Output the (X, Y) coordinate of the center of the cell containing the given text.  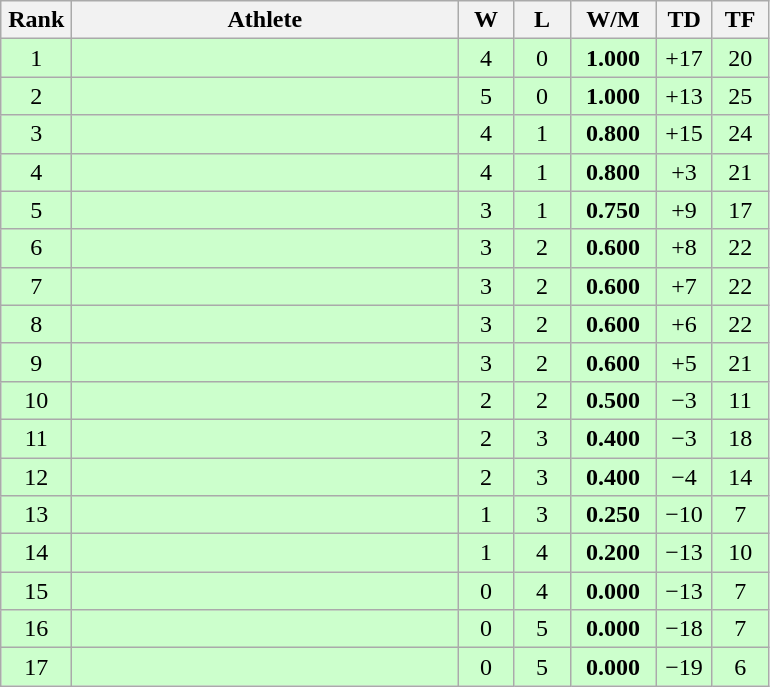
+5 (684, 362)
+3 (684, 172)
18 (740, 438)
0.250 (613, 515)
+9 (684, 210)
TF (740, 20)
+13 (684, 96)
Athlete (265, 20)
TD (684, 20)
+8 (684, 248)
20 (740, 58)
16 (36, 629)
0.200 (613, 553)
13 (36, 515)
25 (740, 96)
W/M (613, 20)
0.750 (613, 210)
15 (36, 591)
0.500 (613, 400)
−19 (684, 667)
9 (36, 362)
12 (36, 477)
+15 (684, 134)
+7 (684, 286)
+6 (684, 324)
−18 (684, 629)
8 (36, 324)
24 (740, 134)
L (542, 20)
−10 (684, 515)
W (486, 20)
−4 (684, 477)
+17 (684, 58)
Rank (36, 20)
